Capture the cell that displays the provided text and extract its [X, Y] central coordinate. 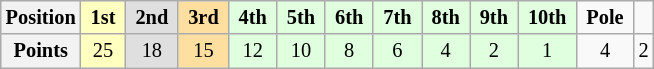
2nd [152, 17]
4th [253, 17]
1st [104, 17]
Position [41, 17]
5th [301, 17]
6th [349, 17]
Points [41, 51]
8th [446, 17]
10 [301, 51]
Pole [604, 17]
6 [397, 51]
1 [547, 51]
3rd [203, 17]
18 [152, 51]
10th [547, 17]
8 [349, 51]
15 [203, 51]
7th [397, 17]
12 [253, 51]
25 [104, 51]
9th [494, 17]
